Pinpoint the cell where the given text exists, returning its [X, Y] midpoint coordinate. 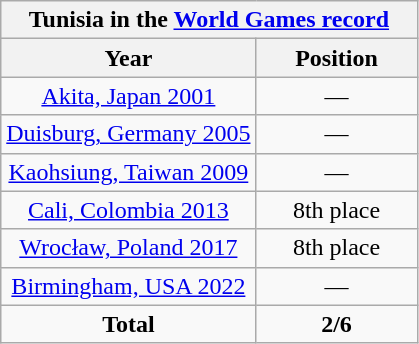
Total [128, 324]
Year [128, 58]
2/6 [336, 324]
Duisburg, Germany 2005 [128, 134]
Akita, Japan 2001 [128, 96]
Tunisia in the World Games record [209, 20]
Cali, Colombia 2013 [128, 210]
Kaohsiung, Taiwan 2009 [128, 172]
Birmingham, USA 2022 [128, 286]
Position [336, 58]
Wrocław, Poland 2017 [128, 248]
